Locate the cell with the specified text and output its [x, y] center coordinate. 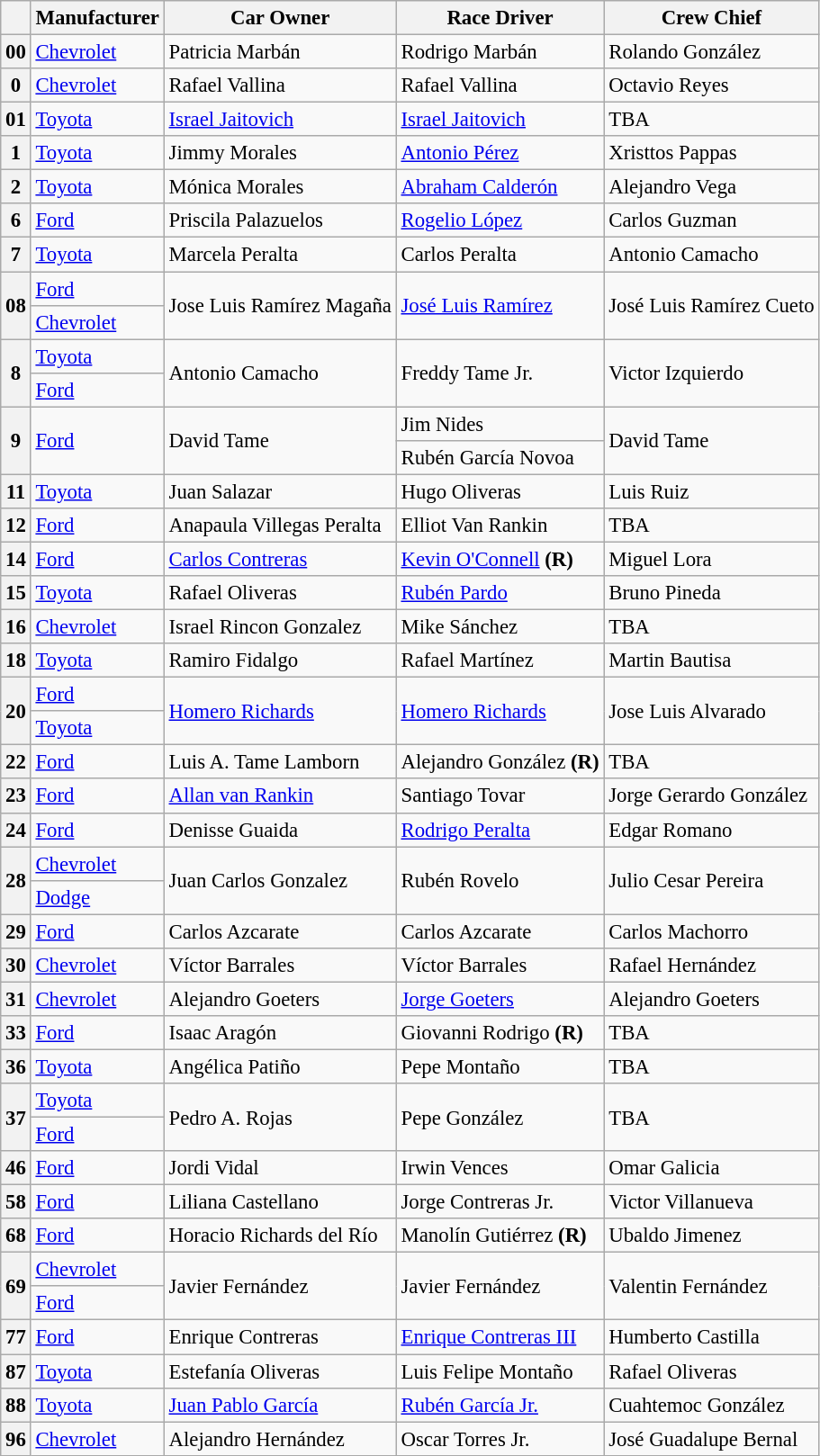
Rubén García Novoa [500, 458]
Rodrigo Marbán [500, 52]
Giovanni Rodrigo (R) [500, 1033]
Jorge Goeters [500, 999]
Patricia Marbán [280, 52]
Hugo Oliveras [500, 491]
7 [16, 255]
Alejandro Vega [711, 187]
José Luis Ramírez Cueto [711, 306]
Allan van Rankin [280, 796]
Rubén Rovelo [500, 880]
Oscar Torres Jr. [500, 1439]
00 [16, 52]
14 [16, 559]
08 [16, 306]
Valentin Fernández [711, 1287]
9 [16, 441]
Martin Bautisa [711, 661]
36 [16, 1066]
Priscila Palazuelos [280, 220]
33 [16, 1033]
Enrique Contreras III [500, 1337]
Juan Carlos Gonzalez [280, 880]
Manufacturer [97, 18]
30 [16, 966]
Abraham Calderón [500, 187]
Anapaula Villegas Peralta [280, 526]
12 [16, 526]
Angélica Patiño [280, 1066]
José Guadalupe Bernal [711, 1439]
22 [16, 762]
16 [16, 627]
Israel Rincon Gonzalez [280, 627]
77 [16, 1337]
11 [16, 491]
Santiago Tovar [500, 796]
01 [16, 120]
Bruno Pineda [711, 593]
Horacio Richards del Río [280, 1236]
Luis A. Tame Lamborn [280, 762]
Freddy Tame Jr. [500, 373]
Humberto Castilla [711, 1337]
0 [16, 85]
Rolando González [711, 52]
87 [16, 1371]
20 [16, 711]
Crew Chief [711, 18]
58 [16, 1202]
Alejandro Hernández [280, 1439]
Rubén García Jr. [500, 1405]
Carlos Peralta [500, 255]
Julio Cesar Pereira [711, 880]
Rogelio López [500, 220]
Octavio Reyes [711, 85]
Carlos Guzman [711, 220]
Carlos Machorro [711, 931]
Mónica Morales [280, 187]
Luis Ruiz [711, 491]
Xristtos Pappas [711, 153]
29 [16, 931]
37 [16, 1118]
Car Owner [280, 18]
Dodge [97, 897]
69 [16, 1287]
Enrique Contreras [280, 1337]
Mike Sánchez [500, 627]
Jimmy Morales [280, 153]
Cuahtemoc González [711, 1405]
Carlos Contreras [280, 559]
1 [16, 153]
46 [16, 1168]
Denisse Guaida [280, 830]
Pepe Montaño [500, 1066]
Jorge Contreras Jr. [500, 1202]
Miguel Lora [711, 559]
Kevin O'Connell (R) [500, 559]
8 [16, 373]
Rubén Pardo [500, 593]
Liliana Castellano [280, 1202]
Juan Salazar [280, 491]
Antonio Pérez [500, 153]
Marcela Peralta [280, 255]
Elliot Van Rankin [500, 526]
Rafael Hernández [711, 966]
15 [16, 593]
Jorge Gerardo González [711, 796]
Estefanía Oliveras [280, 1371]
Jim Nides [500, 424]
Pepe González [500, 1118]
Victor Villanueva [711, 1202]
31 [16, 999]
Race Driver [500, 18]
Omar Galicia [711, 1168]
Victor Izquierdo [711, 373]
88 [16, 1405]
Irwin Vences [500, 1168]
Luis Felipe Montaño [500, 1371]
96 [16, 1439]
Alejandro González (R) [500, 762]
Rodrigo Peralta [500, 830]
Ubaldo Jimenez [711, 1236]
Jordi Vidal [280, 1168]
Jose Luis Alvarado [711, 711]
Manolín Gutiérrez (R) [500, 1236]
2 [16, 187]
28 [16, 880]
Jose Luis Ramírez Magaña [280, 306]
6 [16, 220]
Juan Pablo García [280, 1405]
18 [16, 661]
Pedro A. Rojas [280, 1118]
24 [16, 830]
José Luis Ramírez [500, 306]
23 [16, 796]
Ramiro Fidalgo [280, 661]
68 [16, 1236]
Edgar Romano [711, 830]
Rafael Martínez [500, 661]
Isaac Aragón [280, 1033]
